Capture the cell that displays the provided text and extract its [X, Y] central coordinate. 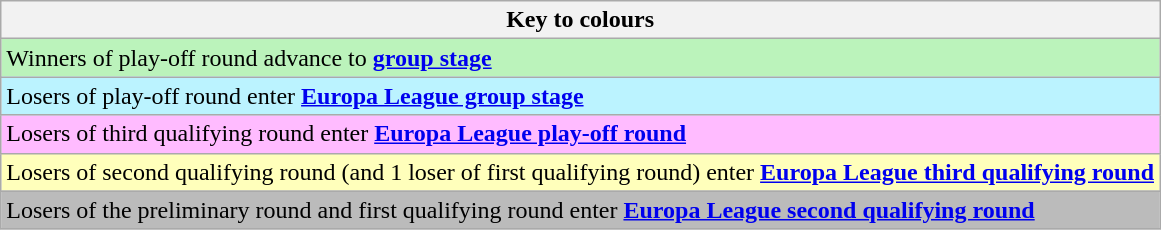
Losers of second qualifying round (and 1 loser of first qualifying round) enter Europa League third qualifying round [580, 172]
Key to colours [580, 20]
Winners of play-off round advance to group stage [580, 58]
Losers of play-off round enter Europa League group stage [580, 96]
Losers of the preliminary round and first qualifying round enter Europa League second qualifying round [580, 210]
Losers of third qualifying round enter Europa League play-off round [580, 134]
